Detect which cell encompasses the target text, then output its [X, Y] center coordinate. 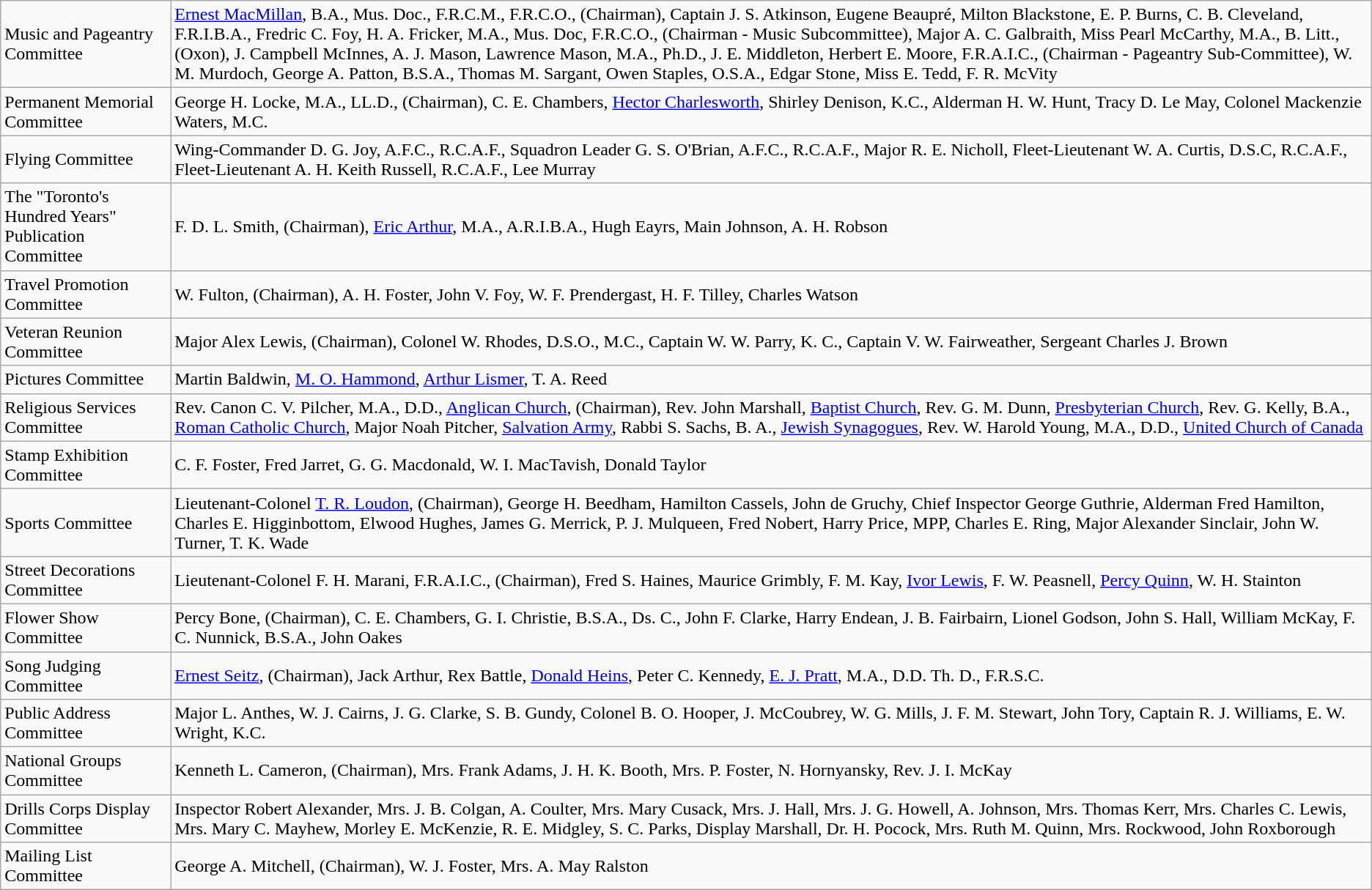
Mailing List Committee [86, 866]
The "Toronto's Hundred Years" Publication Committee [86, 227]
Kenneth L. Cameron, (Chairman), Mrs. Frank Adams, J. H. K. Booth, Mrs. P. Foster, N. Hornyansky, Rev. J. I. McKay [771, 771]
Stamp Exhibition Committee [86, 464]
Religious Services Committee [86, 418]
Sports Committee [86, 522]
Drills Corps Display Committee [86, 819]
National Groups Committee [86, 771]
Flower Show Committee [86, 627]
W. Fulton, (Chairman), A. H. Foster, John V. Foy, W. F. Prendergast, H. F. Tilley, Charles Watson [771, 294]
Martin Baldwin, M. O. Hammond, Arthur Lismer, T. A. Reed [771, 379]
George A. Mitchell, (Chairman), W. J. Foster, Mrs. A. May Ralston [771, 866]
Public Address Committee [86, 724]
C. F. Foster, Fred Jarret, G. G. Macdonald, W. I. MacTavish, Donald Taylor [771, 464]
Street Decorations Committee [86, 580]
Music and Pageantry Committee [86, 44]
Veteran Reunion Committee [86, 341]
Permanent Memorial Committee [86, 111]
Ernest Seitz, (Chairman), Jack Arthur, Rex Battle, Donald Heins, Peter C. Kennedy, E. J. Pratt, M.A., D.D. Th. D., F.R.S.C. [771, 675]
Song Judging Committee [86, 675]
Pictures Committee [86, 379]
Flying Committee [86, 160]
F. D. L. Smith, (Chairman), Eric Arthur, M.A., A.R.I.B.A., Hugh Eayrs, Main Johnson, A. H. Robson [771, 227]
Major Alex Lewis, (Chairman), Colonel W. Rhodes, D.S.O., M.C., Captain W. W. Parry, K. C., Captain V. W. Fairweather, Sergeant Charles J. Brown [771, 341]
Travel Promotion Committee [86, 294]
